Detect which cell encompasses the target text, then output its [X, Y] center coordinate. 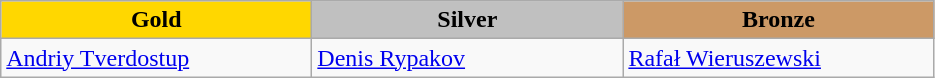
Gold [156, 20]
Bronze [778, 20]
Andriy Tverdostup [156, 58]
Denis Rypakov [468, 58]
Rafał Wieruszewski [778, 58]
Silver [468, 20]
